Return the [X, Y] coordinate for the center point of the cell that contains the specified text.  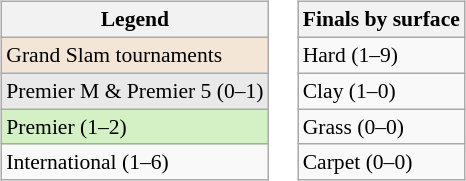
Finals by surface [382, 20]
Premier M & Premier 5 (0–1) [134, 91]
Premier (1–2) [134, 127]
Carpet (0–0) [382, 162]
Grand Slam tournaments [134, 55]
Hard (1–9) [382, 55]
International (1–6) [134, 162]
Clay (1–0) [382, 91]
Grass (0–0) [382, 127]
Legend [134, 20]
